Find where the given text appears and provide that cell's center as [X, Y] coordinate. 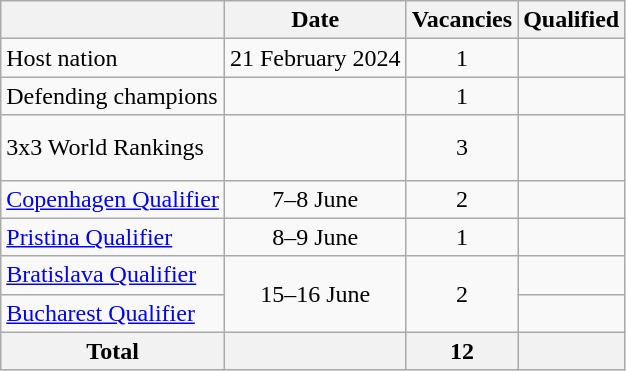
Defending champions [113, 96]
Bucharest Qualifier [113, 313]
15–16 June [315, 294]
Total [113, 351]
21 February 2024 [315, 58]
Copenhagen Qualifier [113, 199]
Vacancies [462, 20]
8–9 June [315, 237]
Bratislava Qualifier [113, 275]
3x3 World Rankings [113, 148]
Host nation [113, 58]
Pristina Qualifier [113, 237]
12 [462, 351]
3 [462, 148]
Date [315, 20]
Qualified [572, 20]
7–8 June [315, 199]
